Scan for the cell matching the given text and deliver its [X, Y] coordinate at center. 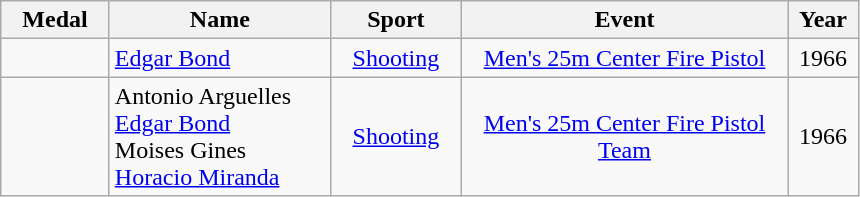
Medal [56, 20]
Antonio ArguellesEdgar BondMoises GinesHoracio Miranda [220, 136]
Name [220, 20]
Edgar Bond [220, 58]
Year [824, 20]
Men's 25m Center Fire Pistol Team [624, 136]
Men's 25m Center Fire Pistol [624, 58]
Sport [396, 20]
Event [624, 20]
